From the cell containing the given text, extract its center point as (x, y) coordinate. 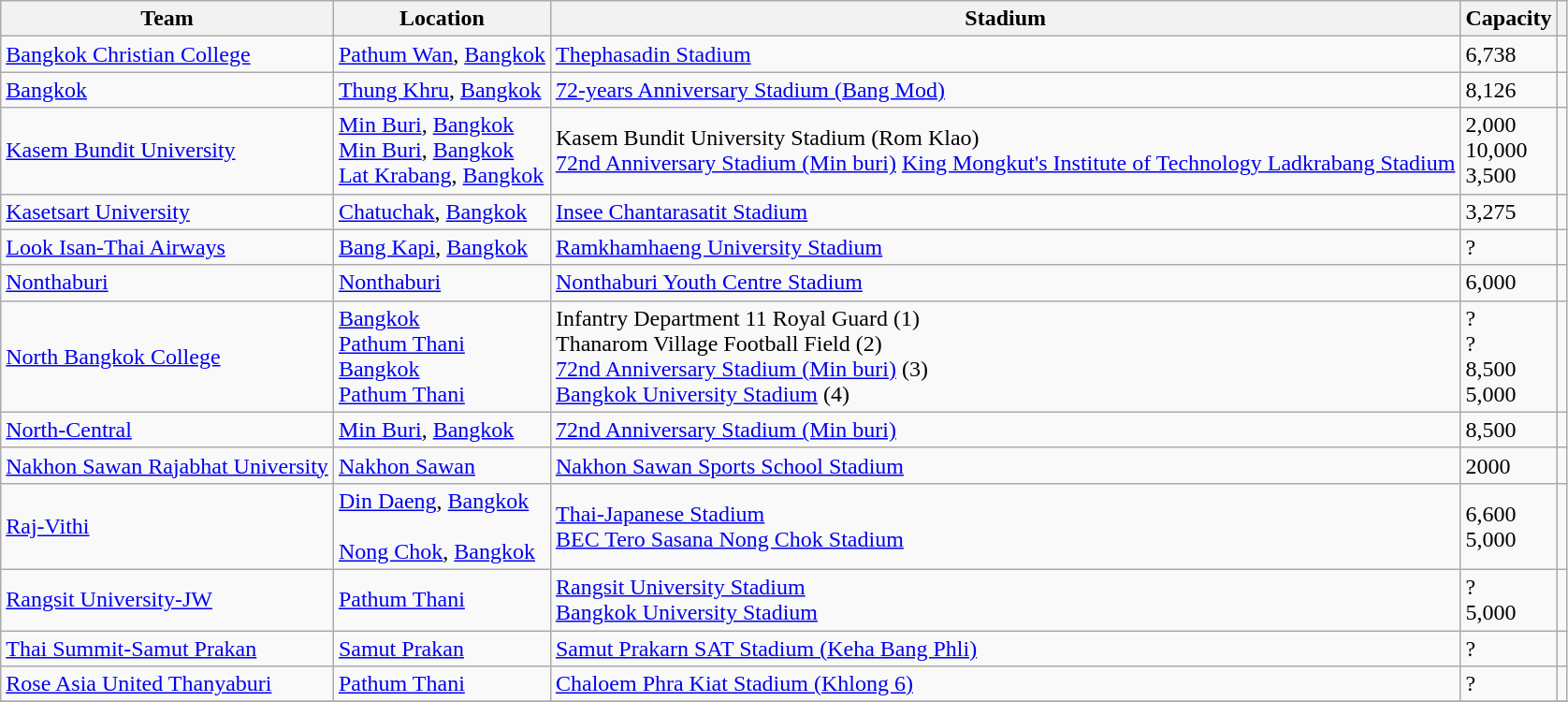
72nd Anniversary Stadium (Min buri) (1005, 430)
Bangkok Christian College (167, 54)
Kasem Bundit University (167, 151)
North Bangkok College (167, 356)
Look Isan-Thai Airways (167, 247)
Pathum Wan, Bangkok (442, 54)
Thai Summit-Samut Prakan (167, 649)
?5,000 (1508, 599)
Location (442, 19)
Stadium (1005, 19)
Raj-Vithi (167, 526)
72-years Anniversary Stadium (Bang Mod) (1005, 90)
Samut Prakan (442, 649)
Capacity (1508, 19)
Chatuchak, Bangkok (442, 212)
Thung Khru, Bangkok (442, 90)
6,000 (1508, 283)
Nakhon Sawan Rajabhat University (167, 465)
??8,500 5,000 (1508, 356)
Ramkhamhaeng University Stadium (1005, 247)
Insee Chantarasatit Stadium (1005, 212)
8,500 (1508, 430)
8,126 (1508, 90)
2,000 10,000 3,500 (1508, 151)
Bang Kapi, Bangkok (442, 247)
Samut Prakarn SAT Stadium (Keha Bang Phli) (1005, 649)
Team (167, 19)
Min Buri, Bangkok (442, 430)
Din Daeng, Bangkok Nong Chok, Bangkok (442, 526)
BangkokPathum Thani BangkokPathum Thani (442, 356)
Min Buri, Bangkok Min Buri, Bangkok Lat Krabang, Bangkok (442, 151)
North-Central (167, 430)
Thai-Japanese StadiumBEC Tero Sasana Nong Chok Stadium (1005, 526)
Kasetsart University (167, 212)
Rangsit University StadiumBangkok University Stadium (1005, 599)
Bangkok (167, 90)
6,6005,000 (1508, 526)
Infantry Department 11 Royal Guard (1)Thanarom Village Football Field (2) 72nd Anniversary Stadium (Min buri) (3) Bangkok University Stadium (4) (1005, 356)
Rose Asia United Thanyaburi (167, 684)
6,738 (1508, 54)
3,275 (1508, 212)
Nakhon Sawan (442, 465)
Nonthaburi Youth Centre Stadium (1005, 283)
Nakhon Sawan Sports School Stadium (1005, 465)
Chaloem Phra Kiat Stadium (Khlong 6) (1005, 684)
Thephasadin Stadium (1005, 54)
2000 (1508, 465)
Kasem Bundit University Stadium (Rom Klao)72nd Anniversary Stadium (Min buri) King Mongkut's Institute of Technology Ladkrabang Stadium (1005, 151)
Rangsit University-JW (167, 599)
